Capture the cell that displays the provided text and extract its (x, y) central coordinate. 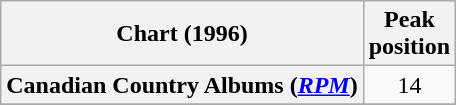
Peak position (409, 34)
Chart (1996) (182, 34)
Canadian Country Albums (RPM) (182, 85)
14 (409, 85)
